For the text-containing cell, return its midpoint in [x, y] coordinate format. 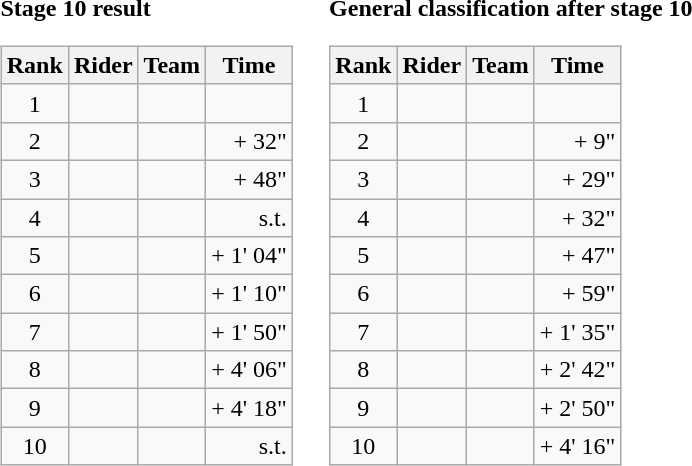
+ 4' 16" [578, 446]
+ 2' 42" [578, 370]
+ 1' 04" [250, 256]
+ 29" [578, 179]
+ 9" [578, 141]
+ 2' 50" [578, 408]
+ 48" [250, 179]
+ 59" [578, 294]
+ 1' 35" [578, 332]
+ 1' 10" [250, 294]
+ 47" [578, 256]
+ 1' 50" [250, 332]
+ 4' 06" [250, 370]
+ 4' 18" [250, 408]
